Search for the cell housing the specified text and yield its (X, Y) center coordinate. 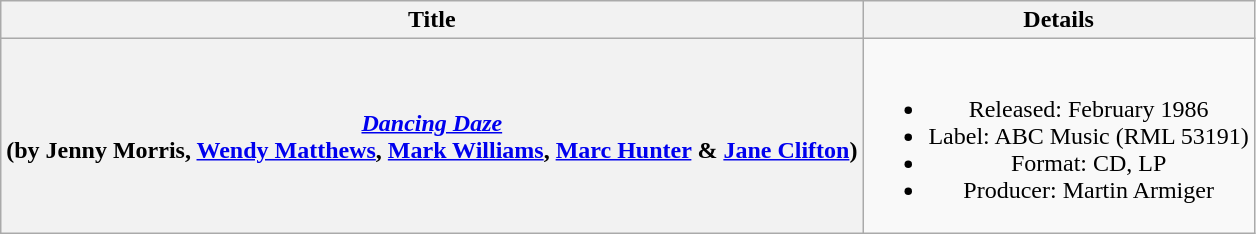
Released: February 1986Label: ABC Music (RML 53191)Format: CD, LPProducer: Martin Armiger (1059, 136)
Title (432, 20)
Dancing Daze (by Jenny Morris, Wendy Matthews, Mark Williams, Marc Hunter & Jane Clifton) (432, 136)
Details (1059, 20)
